Return (X, Y) of the center of cell containing provided text 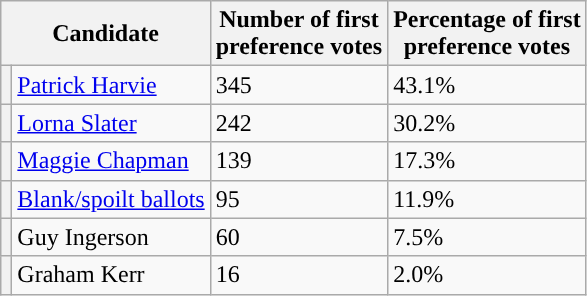
Maggie Chapman (111, 161)
Percentage of firstpreference votes (488, 34)
43.1% (488, 85)
Guy Ingerson (111, 237)
2.0% (488, 275)
7.5% (488, 237)
Graham Kerr (111, 275)
Patrick Harvie (111, 85)
345 (298, 85)
Lorna Slater (111, 123)
16 (298, 275)
Number of firstpreference votes (298, 34)
60 (298, 237)
30.2% (488, 123)
95 (298, 199)
17.3% (488, 161)
Blank/spoilt ballots (111, 199)
11.9% (488, 199)
Candidate (106, 34)
139 (298, 161)
242 (298, 123)
